Capture the cell that displays the provided text and extract its (x, y) central coordinate. 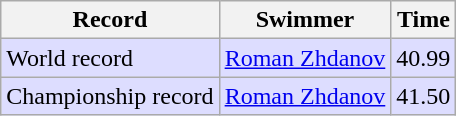
40.99 (424, 58)
Swimmer (305, 20)
Championship record (110, 96)
World record (110, 58)
Time (424, 20)
Record (110, 20)
41.50 (424, 96)
